Search for the cell housing the specified text and yield its (X, Y) center coordinate. 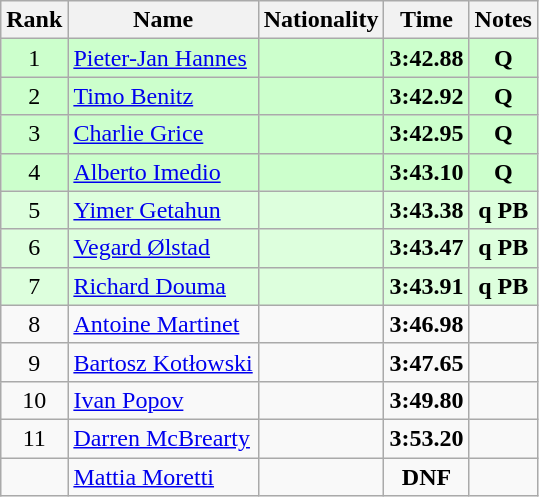
3 (34, 134)
Alberto Imedio (163, 172)
3:46.98 (426, 324)
Rank (34, 20)
6 (34, 248)
3:42.88 (426, 58)
Vegard Ølstad (163, 248)
Ivan Popov (163, 400)
Notes (503, 20)
3:42.92 (426, 96)
Yimer Getahun (163, 210)
3:43.38 (426, 210)
Richard Douma (163, 286)
7 (34, 286)
Charlie Grice (163, 134)
3:49.80 (426, 400)
2 (34, 96)
4 (34, 172)
Time (426, 20)
Mattia Moretti (163, 477)
Pieter-Jan Hannes (163, 58)
5 (34, 210)
3:43.91 (426, 286)
11 (34, 438)
3:43.47 (426, 248)
Bartosz Kotłowski (163, 362)
Antoine Martinet (163, 324)
DNF (426, 477)
3:53.20 (426, 438)
3:47.65 (426, 362)
1 (34, 58)
Name (163, 20)
10 (34, 400)
Timo Benitz (163, 96)
9 (34, 362)
Nationality (321, 20)
3:42.95 (426, 134)
3:43.10 (426, 172)
8 (34, 324)
Darren McBrearty (163, 438)
